Pinpoint the cell where the given text exists, returning its [x, y] midpoint coordinate. 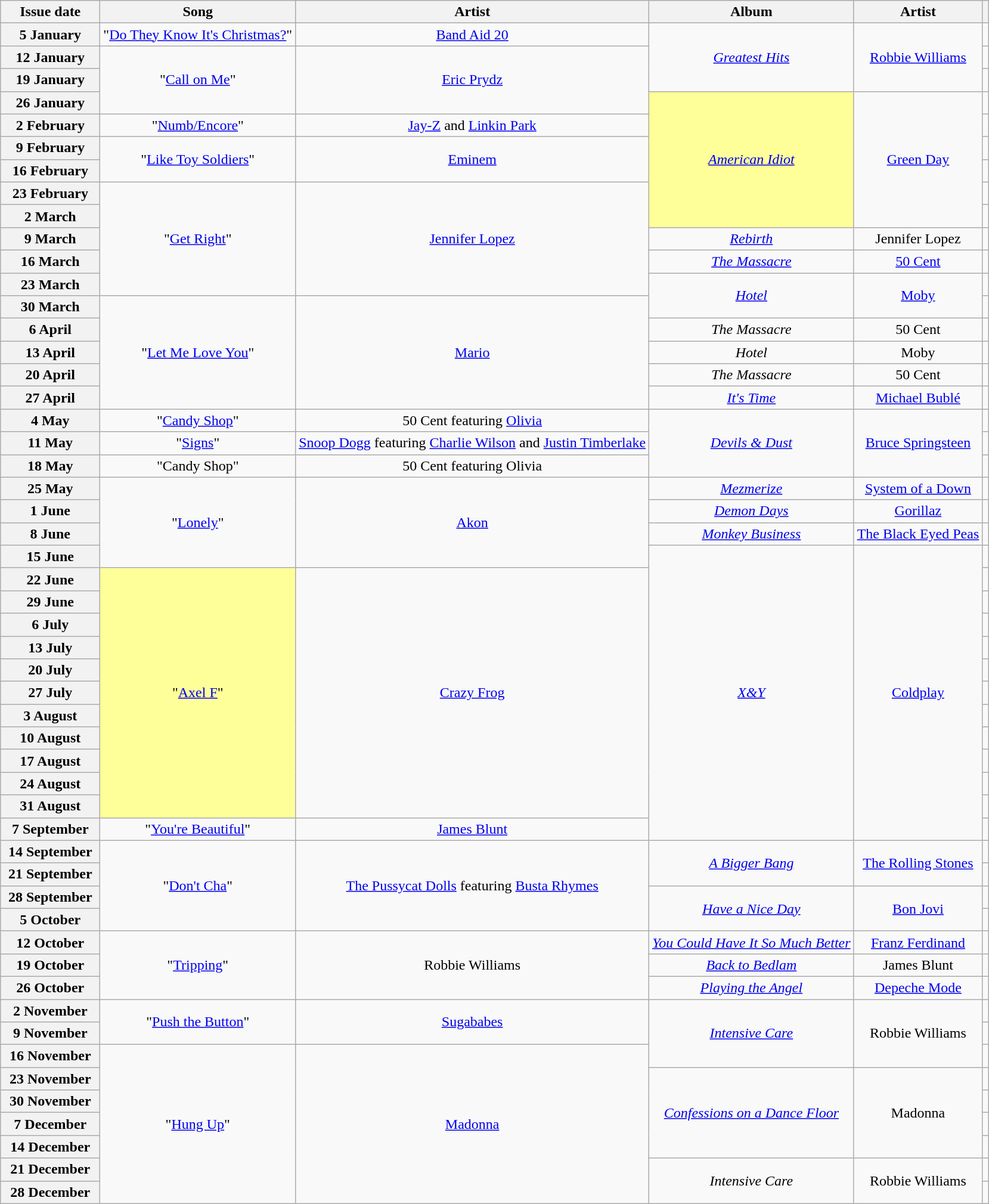
X&Y [751, 693]
Issue date [50, 12]
1 June [50, 511]
20 April [50, 375]
29 June [50, 602]
The Black Eyed Peas [918, 534]
"Like Toy Soldiers" [198, 159]
Greatest Hits [751, 57]
Mario [472, 352]
Demon Days [751, 511]
Sugababes [472, 1022]
25 May [50, 488]
3 August [50, 716]
18 May [50, 466]
"Let Me Love You" [198, 352]
7 September [50, 829]
13 April [50, 352]
24 August [50, 784]
Green Day [918, 159]
20 July [50, 670]
21 September [50, 874]
27 April [50, 398]
14 December [50, 1147]
Have a Nice Day [751, 908]
Coldplay [918, 693]
12 January [50, 57]
10 August [50, 738]
31 August [50, 806]
30 November [50, 1101]
Playing the Angel [751, 988]
A Bigger Bang [751, 863]
28 December [50, 1192]
14 September [50, 852]
The Rolling Stones [918, 863]
Mezmerize [751, 488]
6 April [50, 330]
American Idiot [751, 159]
2 November [50, 1011]
16 March [50, 261]
Franz Ferdinand [918, 942]
17 August [50, 761]
Snoop Dogg featuring Charlie Wilson and Justin Timberlake [472, 443]
"Don't Cha" [198, 886]
Devils & Dust [751, 443]
Eric Prydz [472, 80]
26 October [50, 988]
System of a Down [918, 488]
Song [198, 12]
Michael Bublé [918, 398]
"Hung Up" [198, 1124]
23 November [50, 1079]
"Axel F" [198, 693]
6 July [50, 624]
"Do They Know It's Christmas?" [198, 35]
4 May [50, 420]
"Signs" [198, 443]
16 November [50, 1056]
9 November [50, 1033]
Back to Bedlam [751, 965]
15 June [50, 556]
"You're Beautiful" [198, 829]
Bon Jovi [918, 908]
28 September [50, 897]
19 October [50, 965]
16 February [50, 171]
Monkey Business [751, 534]
"Call on Me" [198, 80]
Bruce Springsteen [918, 443]
Eminem [472, 159]
8 June [50, 534]
Akon [472, 522]
19 January [50, 80]
21 December [50, 1169]
23 March [50, 284]
You Could Have It So Much Better [751, 942]
Band Aid 20 [472, 35]
26 January [50, 103]
12 October [50, 942]
The Pussycat Dolls featuring Busta Rhymes [472, 886]
"Push the Button" [198, 1022]
13 July [50, 647]
Confessions on a Dance Floor [751, 1113]
2 February [50, 125]
"Numb/Encore" [198, 125]
Depeche Mode [918, 988]
22 June [50, 579]
9 February [50, 148]
Rebirth [751, 239]
7 December [50, 1124]
Gorillaz [918, 511]
9 March [50, 239]
11 May [50, 443]
23 February [50, 193]
"Lonely" [198, 522]
It's Time [751, 398]
2 March [50, 216]
Jay-Z and Linkin Park [472, 125]
Crazy Frog [472, 693]
5 October [50, 920]
27 July [50, 693]
"Get Right" [198, 239]
"Tripping" [198, 965]
Album [751, 12]
5 January [50, 35]
30 March [50, 307]
